For the text-containing cell, return its midpoint in [x, y] coordinate format. 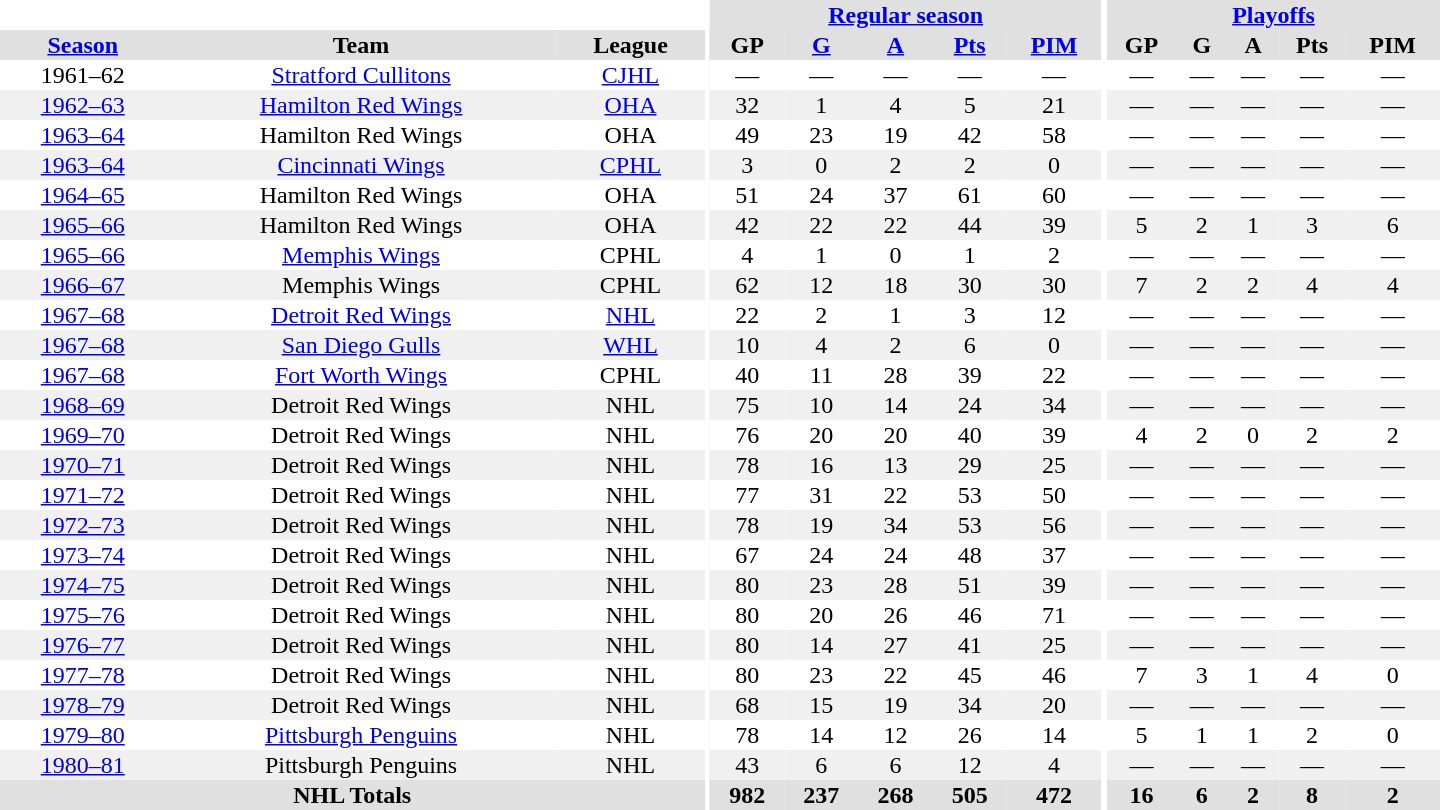
1977–78 [82, 675]
58 [1054, 135]
77 [747, 495]
41 [970, 645]
WHL [631, 345]
75 [747, 405]
268 [895, 795]
Team [360, 45]
50 [1054, 495]
21 [1054, 105]
Cincinnati Wings [360, 165]
31 [821, 495]
29 [970, 465]
61 [970, 195]
Stratford Cullitons [360, 75]
60 [1054, 195]
48 [970, 555]
1962–63 [82, 105]
472 [1054, 795]
43 [747, 765]
1971–72 [82, 495]
56 [1054, 525]
1978–79 [82, 705]
15 [821, 705]
NHL Totals [352, 795]
1974–75 [82, 585]
67 [747, 555]
1964–65 [82, 195]
1972–73 [82, 525]
237 [821, 795]
1968–69 [82, 405]
76 [747, 435]
45 [970, 675]
27 [895, 645]
1969–70 [82, 435]
1961–62 [82, 75]
1973–74 [82, 555]
1980–81 [82, 765]
982 [747, 795]
1976–77 [82, 645]
13 [895, 465]
505 [970, 795]
68 [747, 705]
Playoffs [1274, 15]
11 [821, 375]
Fort Worth Wings [360, 375]
49 [747, 135]
1966–67 [82, 285]
1979–80 [82, 735]
1975–76 [82, 615]
1970–71 [82, 465]
32 [747, 105]
League [631, 45]
CJHL [631, 75]
71 [1054, 615]
Regular season [906, 15]
8 [1312, 795]
San Diego Gulls [360, 345]
18 [895, 285]
44 [970, 225]
62 [747, 285]
Season [82, 45]
